Search for the cell housing the specified text and yield its (X, Y) center coordinate. 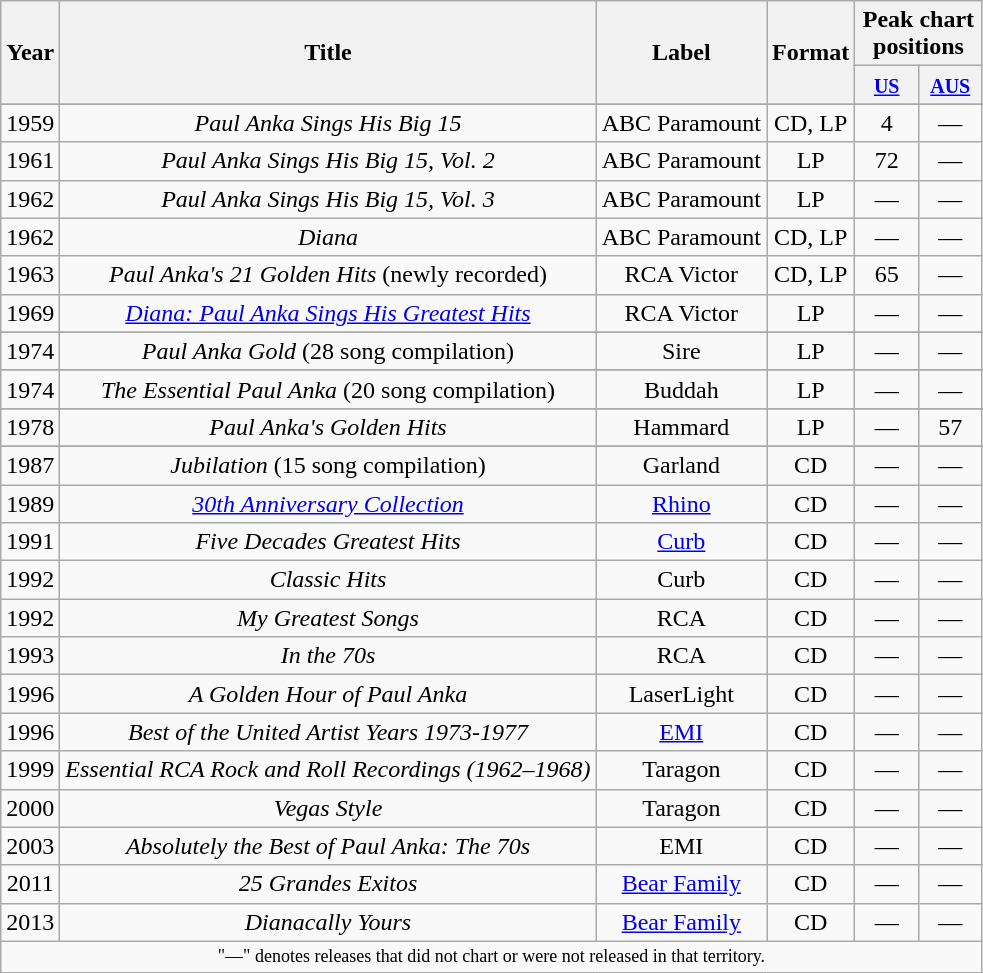
2011 (30, 884)
1991 (30, 542)
Best of the United Artist Years 1973-1977 (328, 732)
My Greatest Songs (328, 618)
Paul Anka Sings His Big 15 (328, 123)
2000 (30, 808)
1989 (30, 503)
65 (887, 275)
Garland (681, 465)
Paul Anka Sings His Big 15, Vol. 2 (328, 161)
2013 (30, 922)
Classic Hits (328, 580)
Essential RCA Rock and Roll Recordings (1962–1968) (328, 770)
Label (681, 52)
AUS (950, 85)
Paul Anka's Golden Hits (328, 427)
The Essential Paul Anka (20 song compilation) (328, 389)
1969 (30, 313)
1993 (30, 656)
LaserLight (681, 694)
Peak chart positions (918, 34)
1999 (30, 770)
Title (328, 52)
Five Decades Greatest Hits (328, 542)
Rhino (681, 503)
57 (950, 427)
Jubilation (15 song compilation) (328, 465)
4 (887, 123)
1987 (30, 465)
Sire (681, 351)
Paul Anka's 21 Golden Hits (newly recorded) (328, 275)
Year (30, 52)
1963 (30, 275)
"—" denotes releases that did not chart or were not released in that territory. (492, 956)
Dianacally Yours (328, 922)
Absolutely the Best of Paul Anka: The 70s (328, 846)
1959 (30, 123)
In the 70s (328, 656)
Vegas Style (328, 808)
A Golden Hour of Paul Anka (328, 694)
25 Grandes Exitos (328, 884)
Paul Anka Sings His Big 15, Vol. 3 (328, 199)
Buddah (681, 389)
72 (887, 161)
2003 (30, 846)
Diana: Paul Anka Sings His Greatest Hits (328, 313)
US (887, 85)
1961 (30, 161)
1978 (30, 427)
Diana (328, 237)
30th Anniversary Collection (328, 503)
Paul Anka Gold (28 song compilation) (328, 351)
Hammard (681, 427)
Format (811, 52)
